Detect which cell encompasses the target text, then output its (x, y) center coordinate. 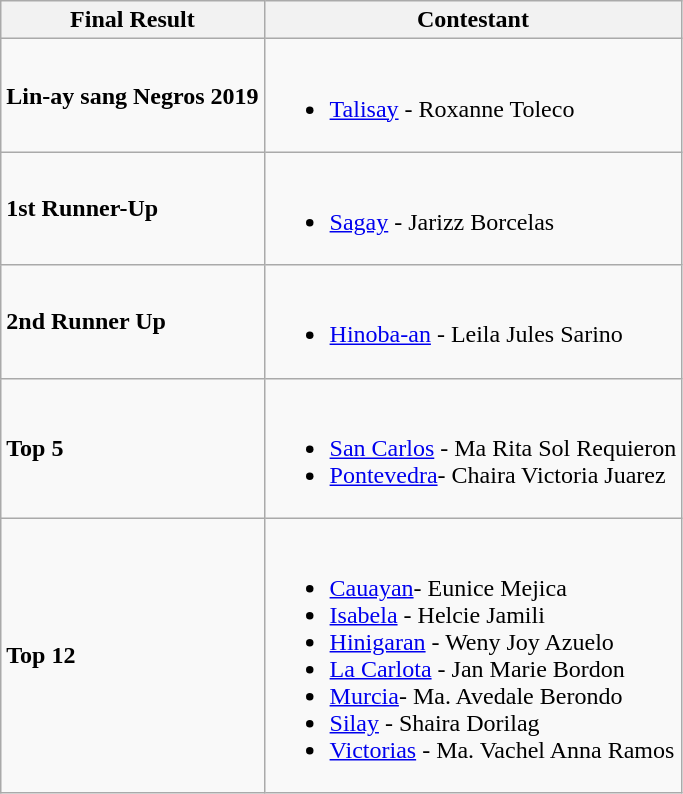
Top 12 (132, 656)
Lin-ay sang Negros 2019 (132, 96)
Hinoba-an - Leila Jules Sarino (473, 322)
1st Runner-Up (132, 208)
2nd Runner Up (132, 322)
Final Result (132, 20)
Talisay - Roxanne Toleco (473, 96)
San Carlos - Ma Rita Sol RequieronPontevedra- Chaira Victoria Juarez (473, 448)
Contestant (473, 20)
Sagay - Jarizz Borcelas (473, 208)
Top 5 (132, 448)
